Provide the (X, Y) coordinate of the cell's center where the given text is located.  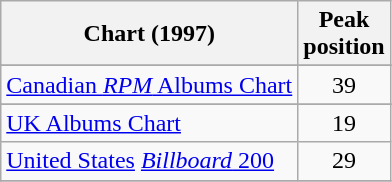
Canadian RPM Albums Chart (150, 85)
UK Albums Chart (150, 123)
United States Billboard 200 (150, 161)
19 (344, 123)
Peakposition (344, 34)
Chart (1997) (150, 34)
29 (344, 161)
39 (344, 85)
